For the text-containing cell, return its midpoint in [X, Y] coordinate format. 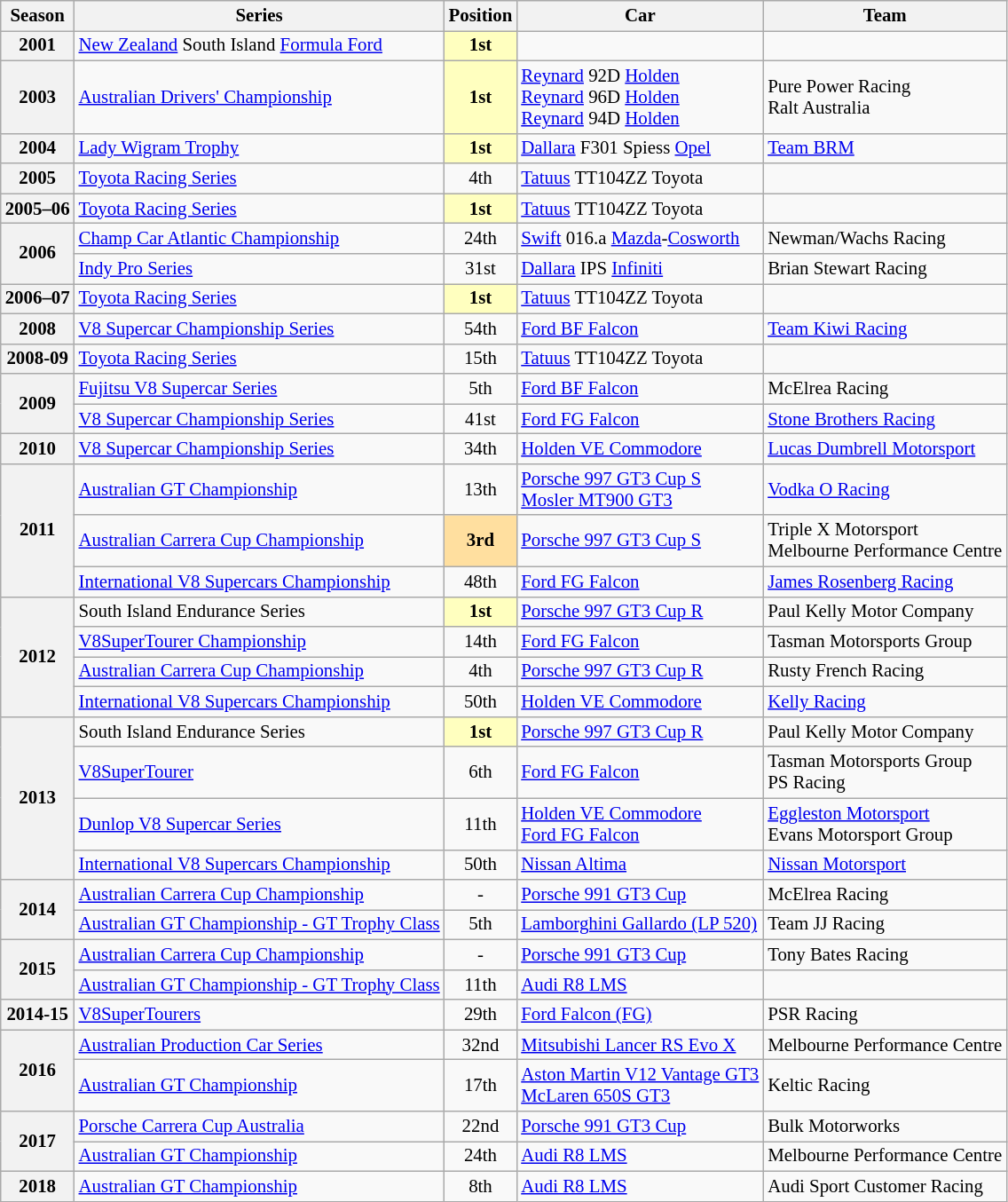
Car [640, 16]
Porsche Carrera Cup Australia [259, 1127]
Vodka O Racing [885, 489]
Indy Pro Series [259, 269]
PSR Racing [885, 1015]
Champ Car Atlantic Championship [259, 239]
Nissan Altima [640, 865]
Australian Production Car Series [259, 1045]
Lucas Dumbrell Motorsport [885, 449]
Mitsubishi Lancer RS Evo X [640, 1045]
2012 [37, 657]
32nd [481, 1045]
Newman/Wachs Racing [885, 239]
2014-15 [37, 1015]
Australian Drivers' Championship [259, 97]
Team BRM [885, 148]
Rusty French Racing [885, 672]
V8SuperTourer Championship [259, 642]
2004 [37, 148]
15th [481, 359]
2011 [37, 530]
2015 [37, 969]
2006–07 [37, 298]
48th [481, 581]
34th [481, 449]
V8SuperTourer [259, 772]
Aston Martin V12 Vantage GT3McLaren 650S GT3 [640, 1086]
54th [481, 328]
Porsche 997 GT3 Cup SMosler MT900 GT3 [640, 489]
3rd [481, 541]
V8SuperTourers [259, 1015]
14th [481, 642]
Brian Stewart Racing [885, 269]
New Zealand South Island Formula Ford [259, 45]
13th [481, 489]
2018 [37, 1186]
Audi Sport Customer Racing [885, 1186]
2008 [37, 328]
Fujitsu V8 Supercar Series [259, 389]
Reynard 92D HoldenReynard 96D HoldenReynard 94D Holden [640, 97]
Team JJ Racing [885, 925]
Position [481, 16]
Ford Falcon (FG) [640, 1015]
Dunlop V8 Supercar Series [259, 824]
2009 [37, 404]
Series [259, 16]
22nd [481, 1127]
2008-09 [37, 359]
Dallara IPS Infiniti [640, 269]
Kelly Racing [885, 702]
Holden VE CommodoreFord FG Falcon [640, 824]
Team [885, 16]
2005–06 [37, 209]
2014 [37, 910]
2003 [37, 97]
Season [37, 16]
Swift 016.a Mazda-Cosworth [640, 239]
29th [481, 1015]
2017 [37, 1142]
2006 [37, 254]
2010 [37, 449]
Triple X MotorsportMelbourne Performance Centre [885, 541]
Lady Wigram Trophy [259, 148]
31st [481, 269]
6th [481, 772]
41st [481, 419]
Tony Bates Racing [885, 954]
Bulk Motorworks [885, 1127]
Dallara F301 Spiess Opel [640, 148]
Team Kiwi Racing [885, 328]
Eggleston MotorsportEvans Motorsport Group [885, 824]
Keltic Racing [885, 1086]
Pure Power RacingRalt Australia [885, 97]
2001 [37, 45]
2013 [37, 797]
Lamborghini Gallardo (LP 520) [640, 925]
Tasman Motorsports GroupPS Racing [885, 772]
Stone Brothers Racing [885, 419]
2005 [37, 178]
James Rosenberg Racing [885, 581]
17th [481, 1086]
Tasman Motorsports Group [885, 642]
Nissan Motorsport [885, 865]
Porsche 997 GT3 Cup S [640, 541]
2016 [37, 1071]
8th [481, 1186]
